Locate the cell with the specified text and output its (X, Y) center coordinate. 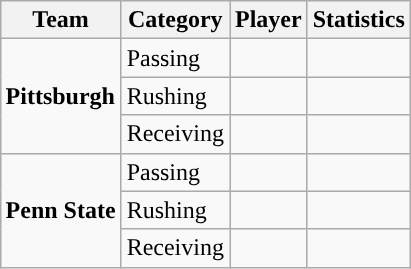
Statistics (358, 20)
Pittsburgh (60, 96)
Penn State (60, 210)
Player (269, 20)
Category (175, 20)
Team (60, 20)
